Capture the cell that displays the provided text and extract its [x, y] central coordinate. 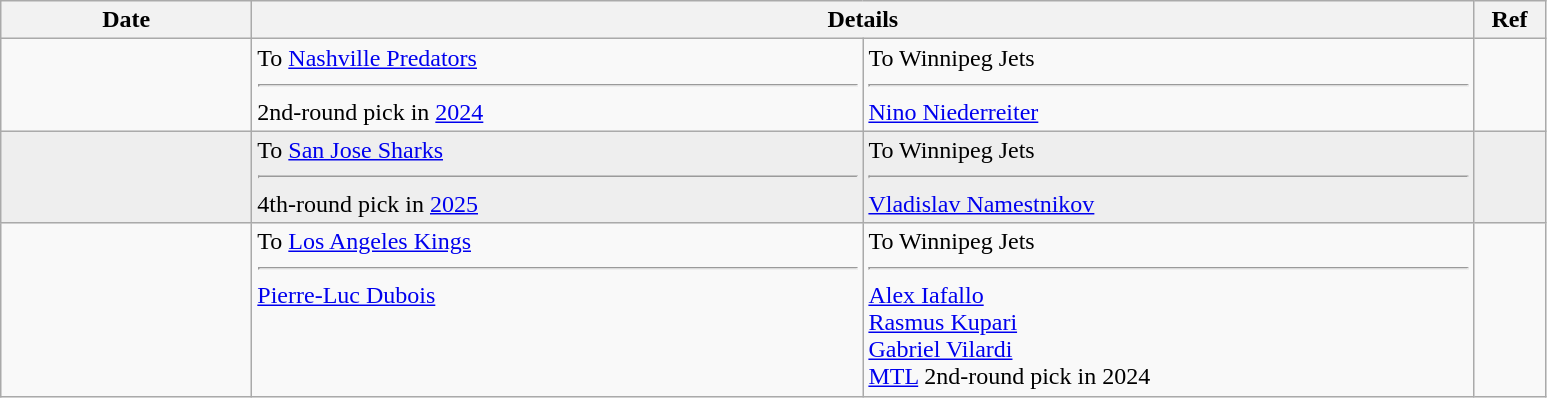
Ref [1510, 20]
To Winnipeg JetsNino Niederreiter [1168, 85]
Date [126, 20]
To San Jose Sharks4th-round pick in 2025 [558, 177]
Details [863, 20]
To Winnipeg JetsVladislav Namestnikov [1168, 177]
To Los Angeles KingsPierre-Luc Dubois [558, 310]
To Winnipeg JetsAlex IafalloRasmus KupariGabriel VilardiMTL 2nd-round pick in 2024 [1168, 310]
To Nashville Predators2nd-round pick in 2024 [558, 85]
